Detect which cell encompasses the target text, then output its [X, Y] center coordinate. 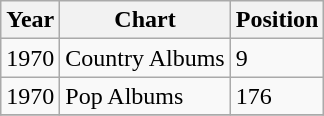
176 [277, 96]
Chart [145, 20]
Country Albums [145, 58]
Pop Albums [145, 96]
9 [277, 58]
Position [277, 20]
Year [30, 20]
